Identify which cell holds the provided text, then report its [X, Y] central coordinate. 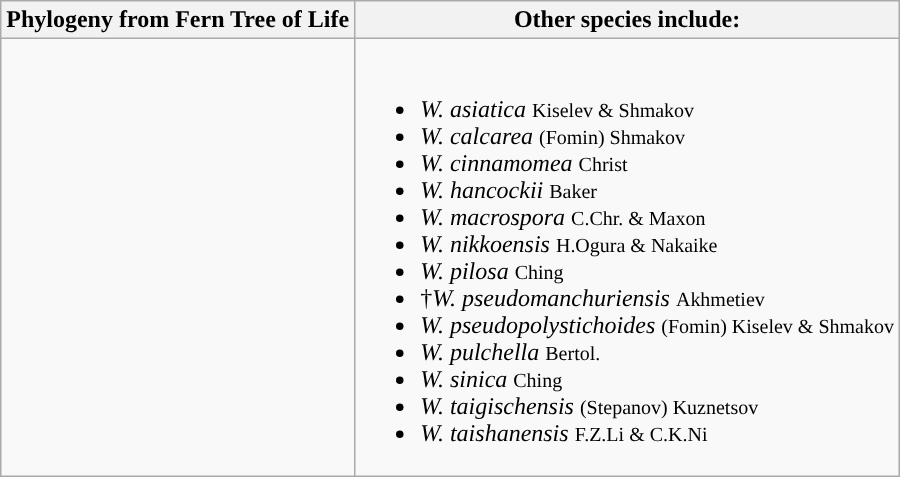
Phylogeny from Fern Tree of Life [178, 20]
Other species include: [628, 20]
